From the cell containing the given text, extract its center point as (x, y) coordinate. 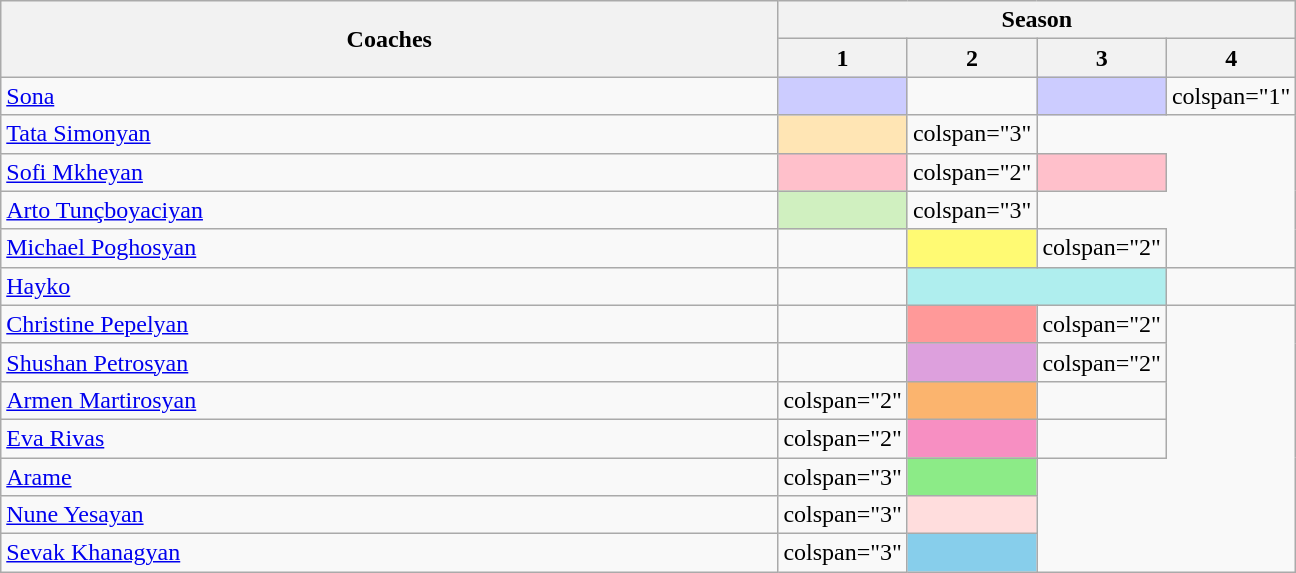
2 (972, 58)
colspan="1" (1231, 96)
Arto Tunçboyaciyan (390, 210)
3 (1102, 58)
Arame (390, 477)
Michael Poghosyan (390, 248)
Tata Simonyan (390, 134)
Hayko (390, 286)
Sona (390, 96)
1 (843, 58)
Shushan Petrosyan (390, 362)
Sevak Khanagyan (390, 553)
Sofi Mkheyan (390, 172)
Season (1037, 20)
Eva Rivas (390, 438)
Armen Martirosyan (390, 400)
Nune Yesayan (390, 515)
Coaches (390, 39)
4 (1231, 58)
Christine Pepelyan (390, 324)
